Locate the cell with the specified text and output its (X, Y) center coordinate. 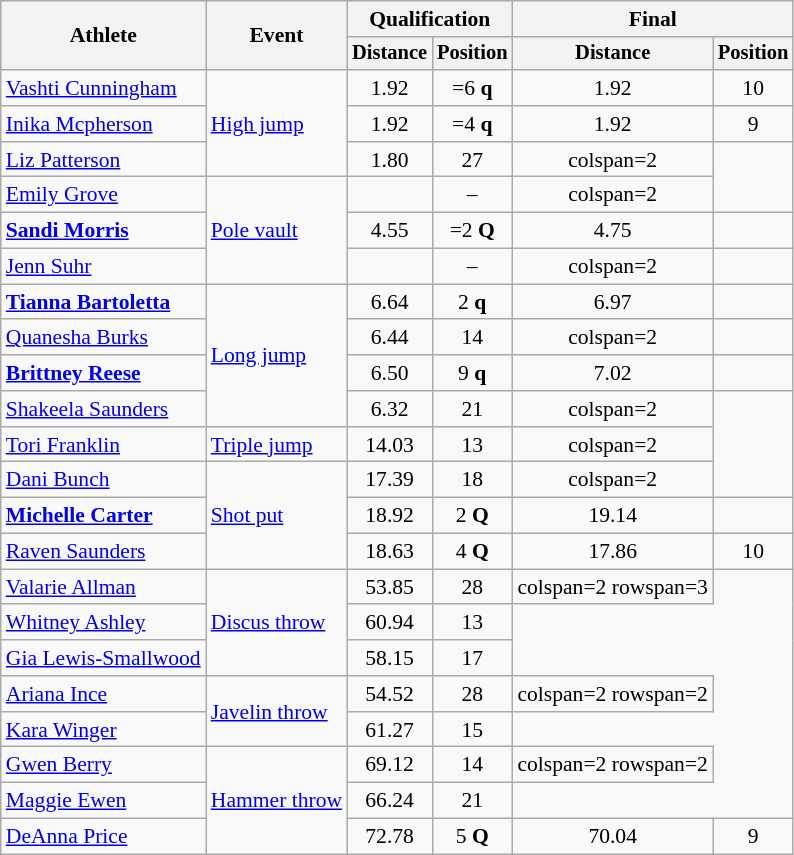
Brittney Reese (104, 373)
66.24 (390, 801)
Vashti Cunningham (104, 88)
19.14 (612, 516)
69.12 (390, 765)
Gia Lewis-Smallwood (104, 658)
Jenn Suhr (104, 267)
7.02 (612, 373)
=4 q (472, 124)
1.80 (390, 160)
Kara Winger (104, 730)
Shakeela Saunders (104, 409)
9 q (472, 373)
Shot put (276, 516)
6.64 (390, 302)
6.97 (612, 302)
Quanesha Burks (104, 338)
18.63 (390, 552)
4 Q (472, 552)
60.94 (390, 623)
Dani Bunch (104, 480)
Triple jump (276, 445)
Sandi Morris (104, 231)
Whitney Ashley (104, 623)
=6 q (472, 88)
54.52 (390, 694)
2 Q (472, 516)
Event (276, 36)
6.32 (390, 409)
17.39 (390, 480)
Athlete (104, 36)
Discus throw (276, 622)
Qualification (430, 19)
2 q (472, 302)
72.78 (390, 837)
4.75 (612, 231)
18.92 (390, 516)
6.44 (390, 338)
Liz Patterson (104, 160)
Ariana Ince (104, 694)
Inika Mcpherson (104, 124)
70.04 (612, 837)
Valarie Allman (104, 587)
Michelle Carter (104, 516)
14.03 (390, 445)
6.50 (390, 373)
Tori Franklin (104, 445)
Pole vault (276, 230)
Maggie Ewen (104, 801)
Gwen Berry (104, 765)
61.27 (390, 730)
Long jump (276, 355)
53.85 (390, 587)
Raven Saunders (104, 552)
Javelin throw (276, 712)
15 (472, 730)
=2 Q (472, 231)
Hammer throw (276, 800)
colspan=2 rowspan=3 (612, 587)
Tianna Bartoletta (104, 302)
58.15 (390, 658)
17.86 (612, 552)
17 (472, 658)
DeAnna Price (104, 837)
5 Q (472, 837)
Emily Grove (104, 195)
4.55 (390, 231)
Final (652, 19)
High jump (276, 124)
27 (472, 160)
18 (472, 480)
